From the cell containing the given text, extract its center point as [X, Y] coordinate. 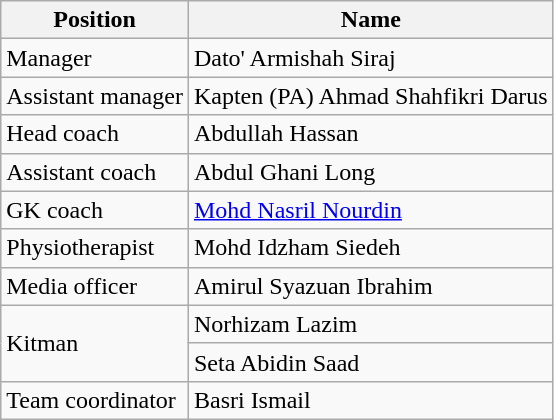
Assistant coach [95, 172]
Abdul Ghani Long [370, 172]
Mohd Idzham Siedeh [370, 248]
Manager [95, 58]
GK coach [95, 210]
Name [370, 20]
Physiotherapist [95, 248]
Seta Abidin Saad [370, 362]
Kitman [95, 343]
Position [95, 20]
Mohd Nasril Nourdin [370, 210]
Team coordinator [95, 400]
Amirul Syazuan Ibrahim [370, 286]
Head coach [95, 134]
Basri Ismail [370, 400]
Abdullah Hassan [370, 134]
Kapten (PA) Ahmad Shahfikri Darus [370, 96]
Dato' Armishah Siraj [370, 58]
Media officer [95, 286]
Norhizam Lazim [370, 324]
Assistant manager [95, 96]
